Search for the cell housing the specified text and yield its (X, Y) center coordinate. 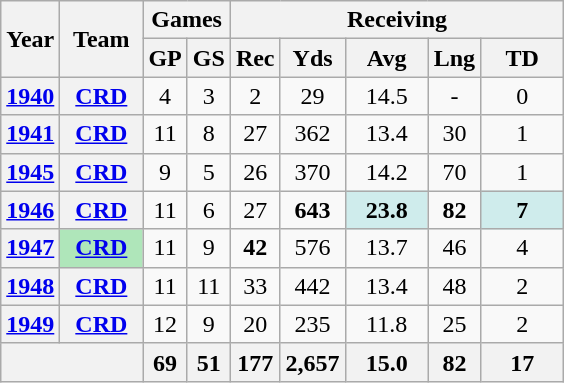
Team (102, 39)
0 (522, 96)
69 (165, 362)
15.0 (386, 362)
1945 (30, 172)
70 (454, 172)
46 (454, 248)
1948 (30, 286)
1941 (30, 134)
23.8 (386, 210)
Games (186, 20)
1949 (30, 324)
51 (208, 362)
Lng (454, 58)
1947 (30, 248)
29 (312, 96)
177 (255, 362)
362 (312, 134)
1940 (30, 96)
370 (312, 172)
5 (208, 172)
2,657 (312, 362)
20 (255, 324)
- (454, 96)
8 (208, 134)
1946 (30, 210)
643 (312, 210)
3 (208, 96)
42 (255, 248)
33 (255, 286)
576 (312, 248)
Receiving (396, 20)
11.8 (386, 324)
17 (522, 362)
Avg (386, 58)
Rec (255, 58)
442 (312, 286)
25 (454, 324)
14.2 (386, 172)
TD (522, 58)
13.7 (386, 248)
GP (165, 58)
235 (312, 324)
Yds (312, 58)
26 (255, 172)
7 (522, 210)
30 (454, 134)
48 (454, 286)
12 (165, 324)
14.5 (386, 96)
GS (208, 58)
6 (208, 210)
Year (30, 39)
